Provide the (x, y) coordinate of the cell's center where the given text is located.  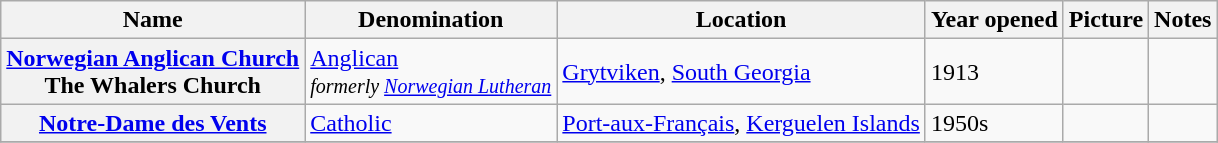
1950s (994, 123)
Port-aux-Français, Kerguelen Islands (742, 123)
Location (742, 20)
Catholic (431, 123)
Grytviken, South Georgia (742, 72)
Norwegian Anglican Church The Whalers Church (153, 72)
Name (153, 20)
1913 (994, 72)
Anglicanformerly Norwegian Lutheran (431, 72)
Notes (1183, 20)
Year opened (994, 20)
Denomination (431, 20)
Picture (1106, 20)
Notre-Dame des Vents (153, 123)
